Scan for the cell matching the given text and deliver its (x, y) coordinate at center. 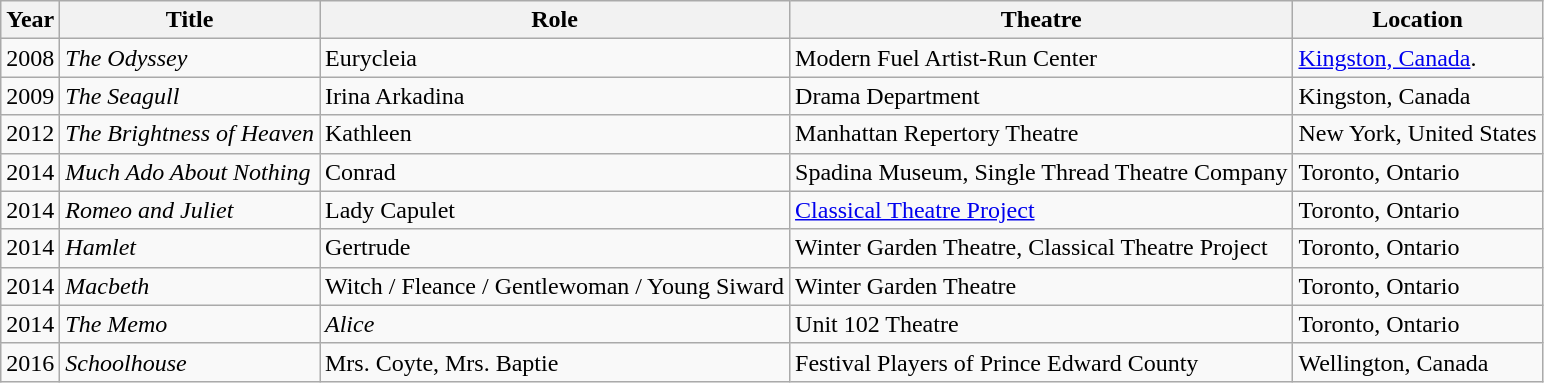
Spadina Museum, Single Thread Theatre Company (1042, 172)
2016 (30, 362)
Winter Garden Theatre, Classical Theatre Project (1042, 248)
Much Ado About Nothing (190, 172)
Location (1418, 20)
The Brightness of Heaven (190, 134)
Kingston, Canada. (1418, 58)
Conrad (555, 172)
New York, United States (1418, 134)
Hamlet (190, 248)
Modern Fuel Artist-Run Center (1042, 58)
Drama Department (1042, 96)
Classical Theatre Project (1042, 210)
Year (30, 20)
2008 (30, 58)
Romeo and Juliet (190, 210)
Winter Garden Theatre (1042, 286)
Schoolhouse (190, 362)
Wellington, Canada (1418, 362)
Role (555, 20)
Eurycleia (555, 58)
Theatre (1042, 20)
2009 (30, 96)
Gertrude (555, 248)
2012 (30, 134)
Kingston, Canada (1418, 96)
Lady Capulet (555, 210)
Unit 102 Theatre (1042, 324)
Mrs. Coyte, Mrs. Baptie (555, 362)
Witch / Fleance / Gentlewoman / Young Siward (555, 286)
The Odyssey (190, 58)
Festival Players of Prince Edward County (1042, 362)
The Memo (190, 324)
Alice (555, 324)
Macbeth (190, 286)
Irina Arkadina (555, 96)
Manhattan Repertory Theatre (1042, 134)
The Seagull (190, 96)
Kathleen (555, 134)
Title (190, 20)
